Find where the given text appears and provide that cell's center as [x, y] coordinate. 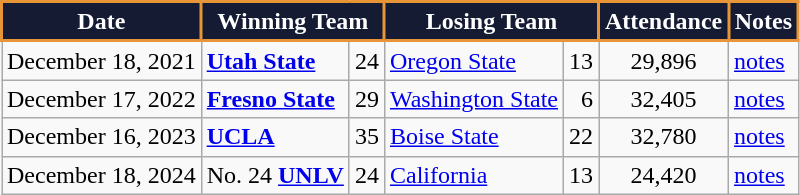
Winning Team [292, 22]
32,405 [664, 99]
December 17, 2022 [102, 99]
December 18, 2024 [102, 175]
Losing Team [491, 22]
32,780 [664, 137]
Washington State [474, 99]
22 [582, 137]
UCLA [275, 137]
Boise State [474, 137]
December 16, 2023 [102, 137]
29,896 [664, 60]
24,420 [664, 175]
Utah State [275, 60]
29 [366, 99]
No. 24 UNLV [275, 175]
December 18, 2021 [102, 60]
California [474, 175]
Notes [764, 22]
Date [102, 22]
Fresno State [275, 99]
6 [582, 99]
35 [366, 137]
Oregon State [474, 60]
Attendance [664, 22]
